Identify which cell holds the provided text, then report its [x, y] central coordinate. 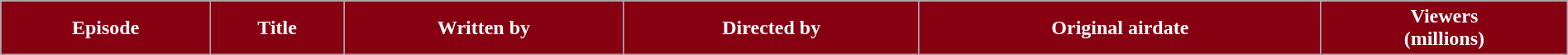
Original airdate [1120, 28]
Directed by [771, 28]
Viewers(millions) [1444, 28]
Written by [485, 28]
Title [278, 28]
Episode [106, 28]
